Identify which cell holds the provided text, then report its [x, y] central coordinate. 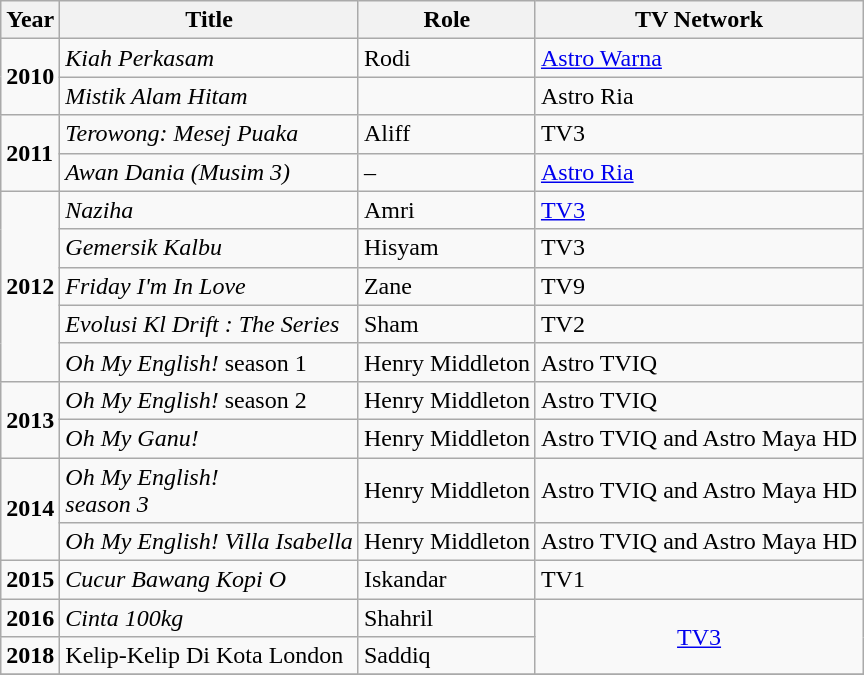
Kelip-Kelip Di Kota London [210, 656]
Awan Dania (Musim 3) [210, 172]
Oh My English! Villa Isabella [210, 542]
Friday I'm In Love [210, 286]
Astro Warna [698, 58]
Iskandar [446, 580]
Zane [446, 286]
Title [210, 20]
Cinta 100kg [210, 618]
2014 [30, 510]
Aliff [446, 134]
Saddiq [446, 656]
2011 [30, 153]
Oh My Ganu! [210, 438]
2016 [30, 618]
2018 [30, 656]
Amri [446, 210]
TV9 [698, 286]
Role [446, 20]
TV2 [698, 324]
Kiah Perkasam [210, 58]
Oh My English!season 3 [210, 490]
Terowong: Mesej Puaka [210, 134]
Sham [446, 324]
Rodi [446, 58]
Shahril [446, 618]
– [446, 172]
Naziha [210, 210]
Oh My English! season 1 [210, 362]
TV1 [698, 580]
Oh My English! season 2 [210, 400]
Evolusi Kl Drift : The Series [210, 324]
Gemersik Kalbu [210, 248]
TV Network [698, 20]
Mistik Alam Hitam [210, 96]
2013 [30, 419]
2015 [30, 580]
Year [30, 20]
2012 [30, 286]
Cucur Bawang Kopi O [210, 580]
2010 [30, 77]
Hisyam [446, 248]
